Scan for the cell matching the given text and deliver its (x, y) coordinate at center. 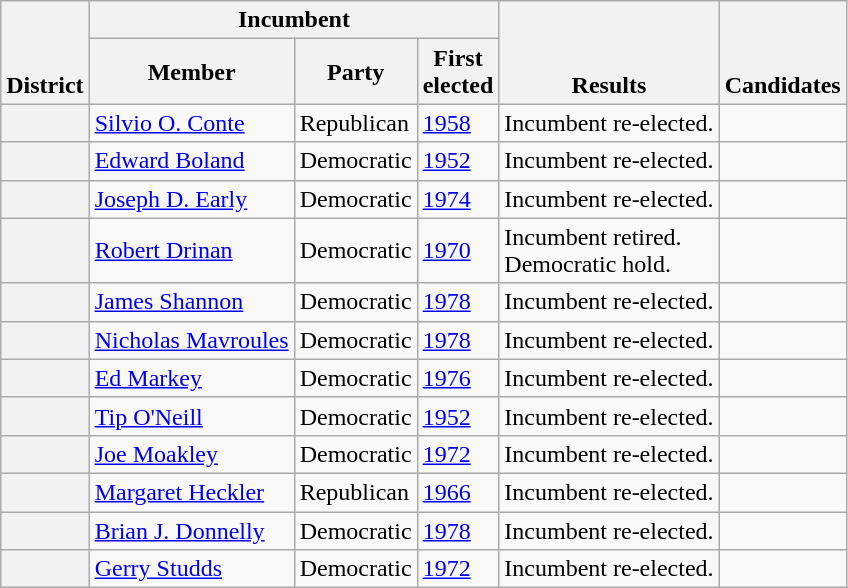
Candidates (782, 52)
James Shannon (192, 302)
District (45, 52)
Edward Boland (192, 161)
1976 (458, 378)
Gerry Studds (192, 569)
Member (192, 72)
1970 (458, 250)
Firstelected (458, 72)
Incumbent (294, 20)
Silvio O. Conte (192, 123)
Joe Moakley (192, 454)
Nicholas Mavroules (192, 340)
Results (609, 52)
Robert Drinan (192, 250)
1974 (458, 199)
Brian J. Donnelly (192, 531)
Party (356, 72)
Tip O'Neill (192, 416)
Incumbent retired.Democratic hold. (609, 250)
1958 (458, 123)
Joseph D. Early (192, 199)
Ed Markey (192, 378)
Margaret Heckler (192, 492)
1966 (458, 492)
